Output the [x, y] coordinate of the center of the cell containing the given text.  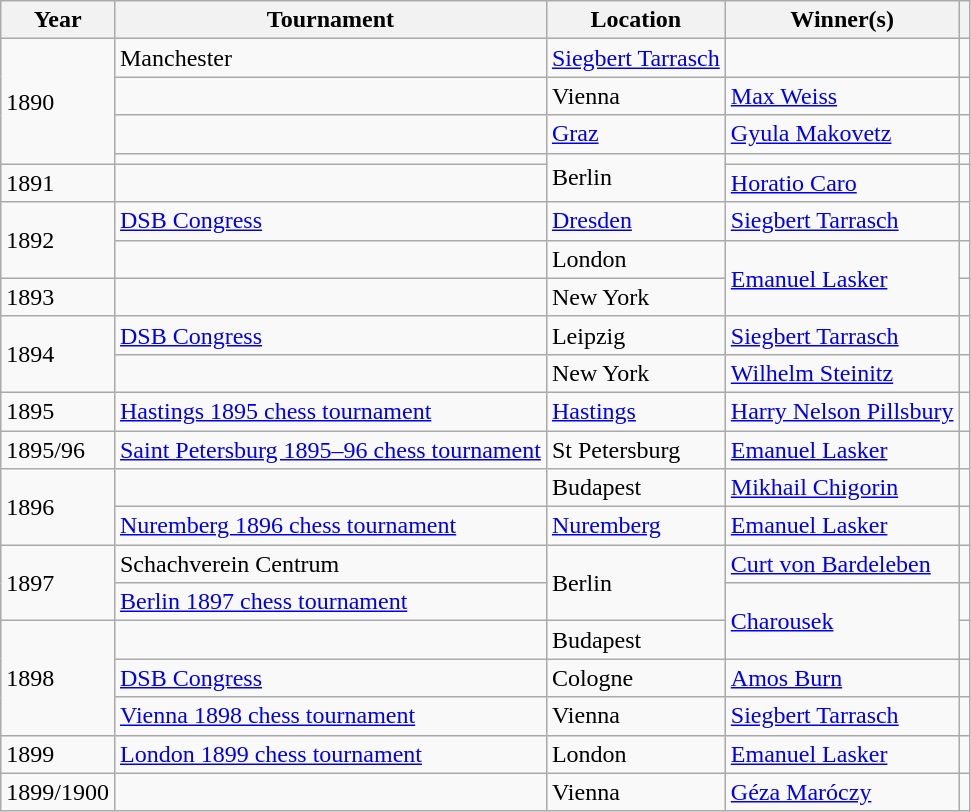
London 1899 chess tournament [330, 754]
1895/96 [58, 449]
Hastings 1895 chess tournament [330, 411]
Manchester [330, 58]
1899 [58, 754]
Nuremberg 1896 chess tournament [330, 526]
Wilhelm Steinitz [842, 373]
Cologne [636, 678]
1895 [58, 411]
Gyula Makovetz [842, 134]
1894 [58, 354]
1891 [58, 183]
Vienna 1898 chess tournament [330, 716]
Horatio Caro [842, 183]
1890 [58, 102]
1896 [58, 507]
Curt von Bardeleben [842, 564]
Winner(s) [842, 20]
Géza Maróczy [842, 792]
St Petersburg [636, 449]
1892 [58, 240]
1899/1900 [58, 792]
Nuremberg [636, 526]
Berlin 1897 chess tournament [330, 602]
Year [58, 20]
Location [636, 20]
Charousek [842, 621]
Schachverein Centrum [330, 564]
Mikhail Chigorin [842, 488]
1898 [58, 678]
Leipzig [636, 335]
Tournament [330, 20]
Max Weiss [842, 96]
Saint Petersburg 1895–96 chess tournament [330, 449]
Harry Nelson Pillsbury [842, 411]
Amos Burn [842, 678]
Dresden [636, 221]
Graz [636, 134]
1897 [58, 583]
Hastings [636, 411]
1893 [58, 297]
